Output the (X, Y) coordinate of the center of the cell containing the given text.  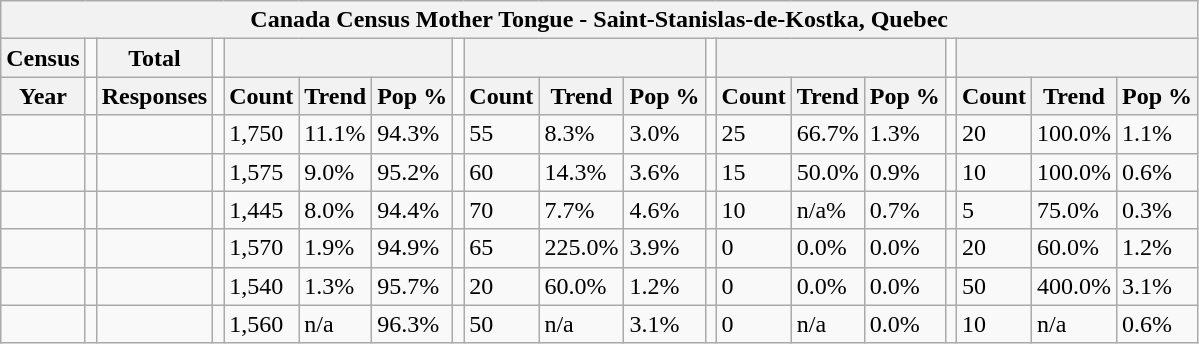
5 (994, 210)
1,750 (262, 134)
Census (43, 58)
1,445 (262, 210)
66.7% (828, 134)
3.9% (664, 248)
1,560 (262, 324)
70 (502, 210)
75.0% (1074, 210)
3.6% (664, 172)
50.0% (828, 172)
95.2% (412, 172)
15 (754, 172)
1.1% (1158, 134)
11.1% (336, 134)
96.3% (412, 324)
55 (502, 134)
Canada Census Mother Tongue - Saint-Stanislas-de-Kostka, Quebec (600, 20)
95.7% (412, 286)
0.7% (904, 210)
94.9% (412, 248)
Year (43, 96)
25 (754, 134)
1,570 (262, 248)
14.3% (582, 172)
94.3% (412, 134)
n/a% (828, 210)
400.0% (1074, 286)
1.9% (336, 248)
3.0% (664, 134)
225.0% (582, 248)
7.7% (582, 210)
1,540 (262, 286)
0.9% (904, 172)
94.4% (412, 210)
1,575 (262, 172)
8.0% (336, 210)
9.0% (336, 172)
8.3% (582, 134)
60 (502, 172)
Responses (154, 96)
4.6% (664, 210)
Total (154, 58)
65 (502, 248)
0.3% (1158, 210)
